Detect which cell encompasses the target text, then output its (x, y) center coordinate. 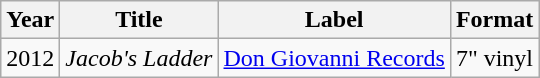
Format (494, 20)
Title (139, 20)
2012 (30, 58)
Year (30, 20)
Label (334, 20)
Jacob's Ladder (139, 58)
Don Giovanni Records (334, 58)
7" vinyl (494, 58)
